Detect which cell encompasses the target text, then output its (x, y) center coordinate. 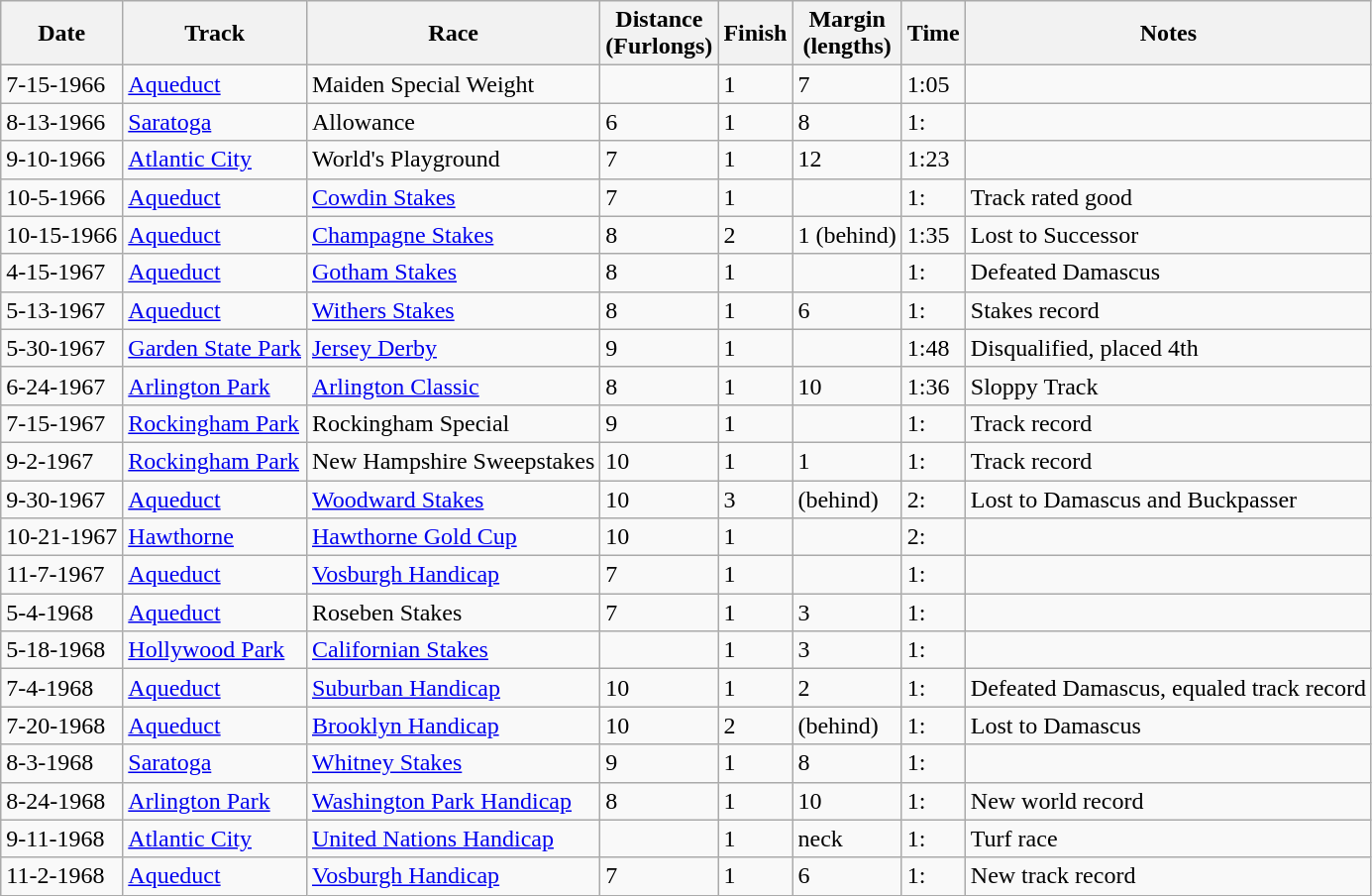
10-5-1966 (61, 197)
7-20-1968 (61, 726)
8-3-1968 (61, 763)
Time (933, 34)
Defeated Damascus (1168, 273)
Maiden Special Weight (453, 84)
11-2-1968 (61, 876)
New world record (1168, 801)
5-18-1968 (61, 650)
Lost to Damascus and Buckpasser (1168, 499)
Garden State Park (215, 348)
10-15-1966 (61, 235)
Gotham Stakes (453, 273)
Rockingham Special (453, 423)
9-2-1967 (61, 461)
Suburban Handicap (453, 688)
Sloppy Track (1168, 386)
5-13-1967 (61, 310)
Champagne Stakes (453, 235)
4-15-1967 (61, 273)
New Hampshire Sweepstakes (453, 461)
neck (847, 839)
Whitney Stakes (453, 763)
9-11-1968 (61, 839)
Stakes record (1168, 310)
1:05 (933, 84)
7-15-1966 (61, 84)
Lost to Successor (1168, 235)
Woodward Stakes (453, 499)
Disqualified, placed 4th (1168, 348)
1 (behind) (847, 235)
Notes (1168, 34)
Track (215, 34)
Hawthorne (215, 537)
Date (61, 34)
5-4-1968 (61, 613)
9-10-1966 (61, 160)
Californian Stakes (453, 650)
Brooklyn Handicap (453, 726)
Track rated good (1168, 197)
Jersey Derby (453, 348)
Race (453, 34)
7-15-1967 (61, 423)
Lost to Damascus (1168, 726)
1:35 (933, 235)
8-13-1966 (61, 122)
8-24-1968 (61, 801)
11-7-1967 (61, 575)
5-30-1967 (61, 348)
1:48 (933, 348)
Withers Stakes (453, 310)
6-24-1967 (61, 386)
Hollywood Park (215, 650)
New track record (1168, 876)
Washington Park Handicap (453, 801)
Margin(lengths) (847, 34)
Distance(Furlongs) (660, 34)
12 (847, 160)
9-30-1967 (61, 499)
10-21-1967 (61, 537)
Finish (755, 34)
Turf race (1168, 839)
Arlington Classic (453, 386)
Roseben Stakes (453, 613)
Allowance (453, 122)
United Nations Handicap (453, 839)
1:36 (933, 386)
7-4-1968 (61, 688)
1:23 (933, 160)
Hawthorne Gold Cup (453, 537)
Defeated Damascus, equaled track record (1168, 688)
World's Playground (453, 160)
Cowdin Stakes (453, 197)
